Capture the cell that displays the provided text and extract its [x, y] central coordinate. 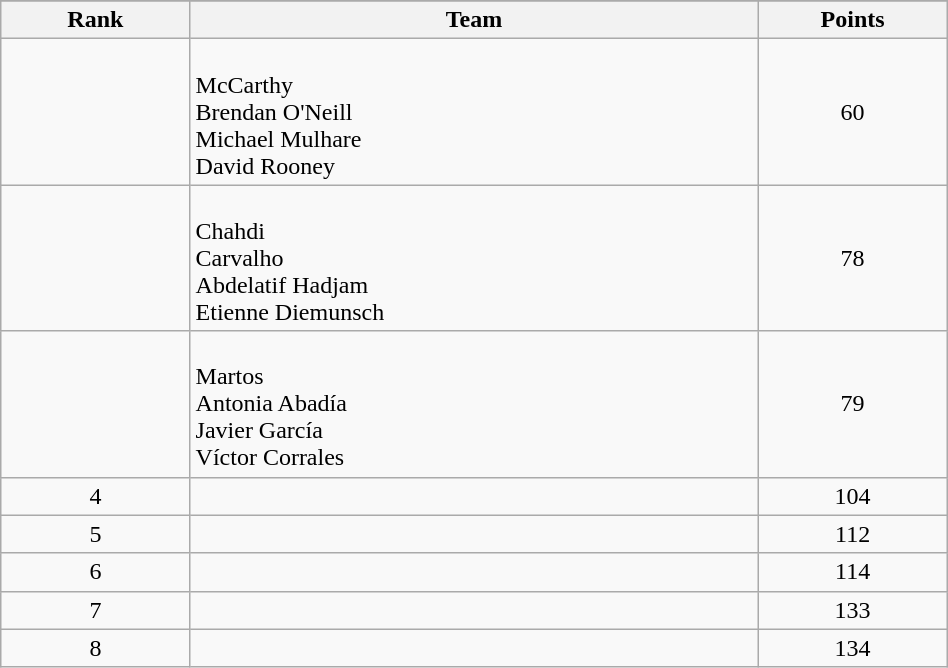
104 [852, 496]
78 [852, 258]
8 [96, 648]
Points [852, 20]
Rank [96, 20]
6 [96, 572]
112 [852, 534]
McCarthyBrendan O'NeillMichael MulhareDavid Rooney [474, 112]
134 [852, 648]
5 [96, 534]
7 [96, 610]
133 [852, 610]
ChahdiCarvalhoAbdelatif HadjamEtienne Diemunsch [474, 258]
79 [852, 404]
114 [852, 572]
Team [474, 20]
4 [96, 496]
MartosAntonia AbadíaJavier GarcíaVíctor Corrales [474, 404]
60 [852, 112]
